Pinpoint the cell where the given text exists, returning its (x, y) midpoint coordinate. 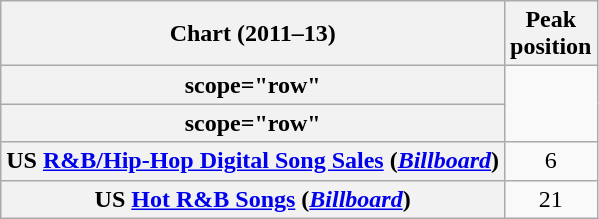
US R&B/Hip-Hop Digital Song Sales (Billboard) (253, 161)
US Hot R&B Songs (Billboard) (253, 199)
21 (551, 199)
Peakposition (551, 34)
Chart (2011–13) (253, 34)
6 (551, 161)
